Determine the [x, y] coordinate at the center of the cell enclosing the given text.  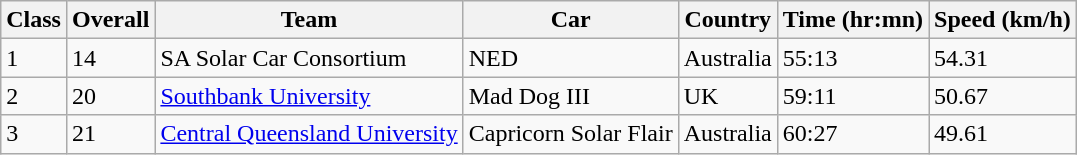
55:13 [852, 58]
Country [728, 20]
50.67 [1003, 96]
Speed (km/h) [1003, 20]
SA Solar Car Consortium [309, 58]
14 [110, 58]
54.31 [1003, 58]
2 [34, 96]
Car [570, 20]
NED [570, 58]
3 [34, 134]
1 [34, 58]
20 [110, 96]
Southbank University [309, 96]
59:11 [852, 96]
Overall [110, 20]
Central Queensland University [309, 134]
Team [309, 20]
21 [110, 134]
49.61 [1003, 134]
Time (hr:mn) [852, 20]
Class [34, 20]
60:27 [852, 134]
Mad Dog III [570, 96]
Capricorn Solar Flair [570, 134]
UK [728, 96]
